Output the (x, y) coordinate of the center of the cell containing the given text.  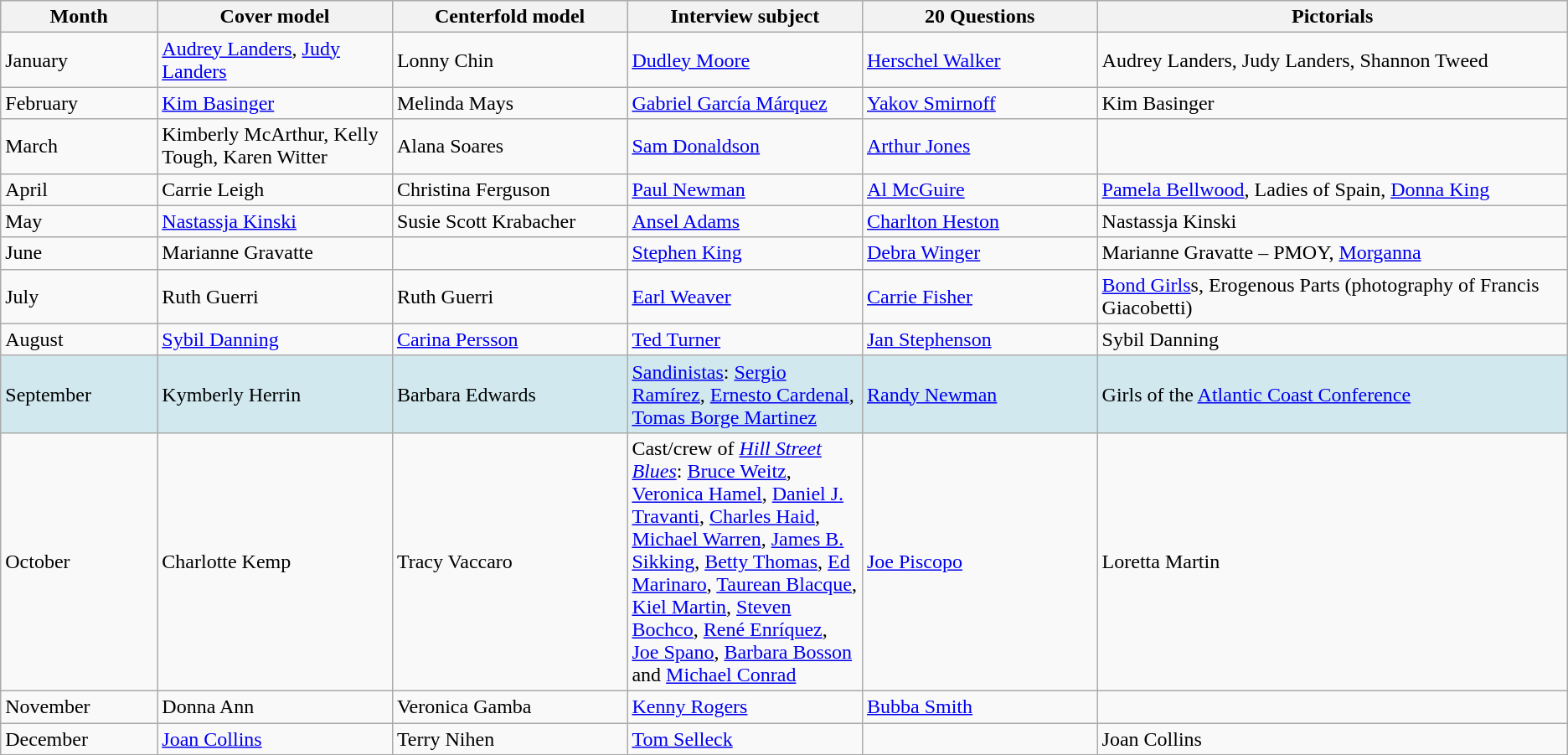
Bond Girlss, Erogenous Parts (photography of Francis Giacobetti) (1332, 297)
February (79, 103)
Sam Donaldson (745, 146)
Ted Turner (745, 339)
Lonny Chin (509, 60)
October (79, 561)
Sandinistas: Sergio Ramírez, Ernesto Cardenal, Tomas Borge Martinez (745, 394)
Alana Soares (509, 146)
Donna Ann (275, 706)
January (79, 60)
Arthur Jones (980, 146)
Loretta Martin (1332, 561)
Herschel Walker (980, 60)
Gabriel García Márquez (745, 103)
Terry Nihen (509, 738)
Debra Winger (980, 253)
Cover model (275, 17)
Carina Persson (509, 339)
Jan Stephenson (980, 339)
Ansel Adams (745, 221)
Pictorials (1332, 17)
Interview subject (745, 17)
Centerfold model (509, 17)
September (79, 394)
Dudley Moore (745, 60)
Joe Piscopo (980, 561)
July (79, 297)
Tracy Vaccaro (509, 561)
Charlotte Kemp (275, 561)
Melinda Mays (509, 103)
Al McGuire (980, 189)
Barbara Edwards (509, 394)
Bubba Smith (980, 706)
May (79, 221)
Christina Ferguson (509, 189)
August (79, 339)
Kenny Rogers (745, 706)
Kimberly McArthur, Kelly Tough, Karen Witter (275, 146)
Carrie Fisher (980, 297)
Kymberly Herrin (275, 394)
Tom Selleck (745, 738)
Marianne Gravatte – PMOY, Morganna (1332, 253)
20 Questions (980, 17)
Pamela Bellwood, Ladies of Spain, Donna King (1332, 189)
Susie Scott Krabacher (509, 221)
Carrie Leigh (275, 189)
Marianne Gravatte (275, 253)
Month (79, 17)
Veronica Gamba (509, 706)
Charlton Heston (980, 221)
Earl Weaver (745, 297)
Audrey Landers, Judy Landers (275, 60)
Girls of the Atlantic Coast Conference (1332, 394)
Yakov Smirnoff (980, 103)
Stephen King (745, 253)
November (79, 706)
Paul Newman (745, 189)
Randy Newman (980, 394)
April (79, 189)
December (79, 738)
Audrey Landers, Judy Landers, Shannon Tweed (1332, 60)
March (79, 146)
June (79, 253)
